Return (X, Y) of the center of cell containing provided text 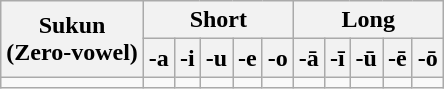
-u (216, 58)
Sukun(Zero-vowel) (72, 39)
-ō (428, 58)
-ā (308, 58)
-a (158, 58)
Long (368, 20)
-ī (337, 58)
-o (278, 58)
-i (187, 58)
-ū (366, 58)
-ē (397, 58)
Short (218, 20)
-e (248, 58)
